Capture the cell that displays the provided text and extract its [x, y] central coordinate. 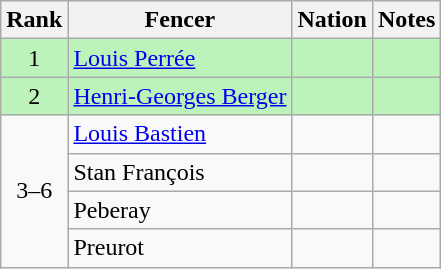
Nation [332, 20]
2 [34, 96]
1 [34, 58]
Rank [34, 20]
3–6 [34, 191]
Louis Perrée [180, 58]
Notes [406, 20]
Preurot [180, 248]
Louis Bastien [180, 134]
Stan François [180, 172]
Henri-Georges Berger [180, 96]
Peberay [180, 210]
Fencer [180, 20]
